Extract the (x, y) coordinate from the center of the cell holding the provided text.  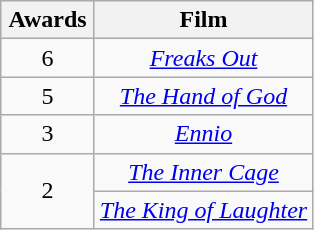
The Inner Cage (203, 172)
Freaks Out (203, 58)
2 (48, 191)
Ennio (203, 134)
Awards (48, 20)
Film (203, 20)
5 (48, 96)
The King of Laughter (203, 210)
The Hand of God (203, 96)
3 (48, 134)
6 (48, 58)
